Search for the cell housing the specified text and yield its [x, y] center coordinate. 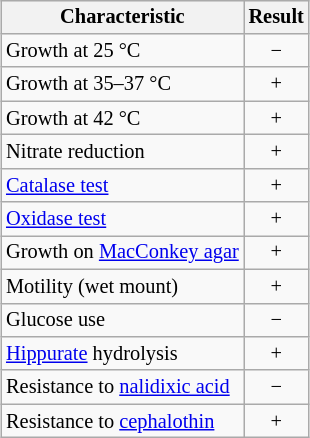
Nitrate reduction [122, 152]
Growth on MacConkey agar [122, 253]
Glucose use [122, 320]
Catalase test [122, 185]
Growth at 25 °C [122, 51]
Oxidase test [122, 219]
Characteristic [122, 17]
Hippurate hydrolysis [122, 354]
Motility (wet mount) [122, 286]
Growth at 35–37 °C [122, 84]
Resistance to nalidixic acid [122, 387]
Resistance to cephalothin [122, 421]
Growth at 42 °C [122, 118]
Result [276, 17]
